Extract the [X, Y] coordinate from the center of the cell holding the provided text.  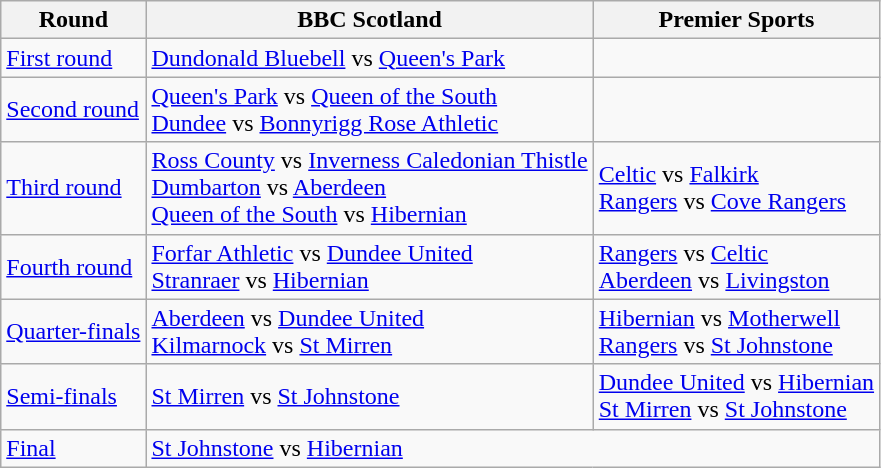
Aberdeen vs Dundee UnitedKilmarnock vs St Mirren [370, 332]
Third round [74, 188]
Rangers vs CelticAberdeen vs Livingston [736, 266]
Forfar Athletic vs Dundee UnitedStranraer vs Hibernian [370, 266]
Queen's Park vs Queen of the SouthDundee vs Bonnyrigg Rose Athletic [370, 110]
Dundonald Bluebell vs Queen's Park [370, 58]
First round [74, 58]
Quarter-finals [74, 332]
BBC Scotland [370, 20]
Hibernian vs MotherwellRangers vs St Johnstone [736, 332]
Premier Sports [736, 20]
Second round [74, 110]
Round [74, 20]
Ross County vs Inverness Caledonian ThistleDumbarton vs AberdeenQueen of the South vs Hibernian [370, 188]
St Mirren vs St Johnstone [370, 396]
Final [74, 448]
Semi-finals [74, 396]
Fourth round [74, 266]
Celtic vs FalkirkRangers vs Cove Rangers [736, 188]
Dundee United vs HibernianSt Mirren vs St Johnstone [736, 396]
St Johnstone vs Hibernian [513, 448]
